Return (X, Y) of the center of cell containing provided text 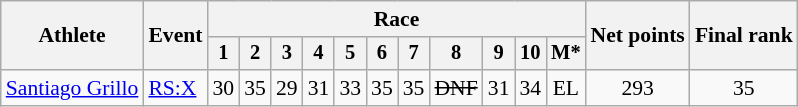
6 (382, 54)
1 (223, 54)
4 (319, 54)
293 (638, 88)
Race (396, 19)
Event (175, 36)
2 (255, 54)
Net points (638, 36)
5 (350, 54)
DNF (456, 88)
M* (566, 54)
30 (223, 88)
9 (499, 54)
8 (456, 54)
Final rank (744, 36)
29 (287, 88)
34 (530, 88)
10 (530, 54)
Athlete (72, 36)
Santiago Grillo (72, 88)
33 (350, 88)
EL (566, 88)
3 (287, 54)
RS:X (175, 88)
7 (414, 54)
